Capture the cell that displays the provided text and extract its (x, y) central coordinate. 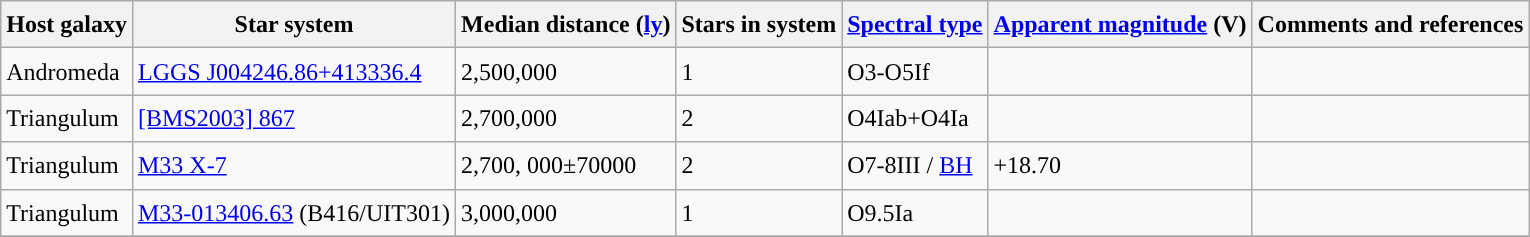
2,500,000 (566, 72)
M33 X-7 (294, 166)
+18.70 (1120, 166)
Stars in system (759, 24)
2,700,000 (566, 118)
[BMS2003] 867 (294, 118)
LGGS J004246.86+413336.4 (294, 72)
O7-8III / BH (915, 166)
O9.5Ia (915, 212)
M33-013406.63 (B416/UIT301) (294, 212)
Andromeda (67, 72)
Median distance (ly) (566, 24)
Host galaxy (67, 24)
Apparent magnitude (V) (1120, 24)
Spectral type (915, 24)
Star system (294, 24)
Comments and references (1390, 24)
O3-O5If (915, 72)
2,700, 000±70000 (566, 166)
O4Iab+O4Ia (915, 118)
3,000,000 (566, 212)
